Scan for the cell matching the given text and deliver its (x, y) coordinate at center. 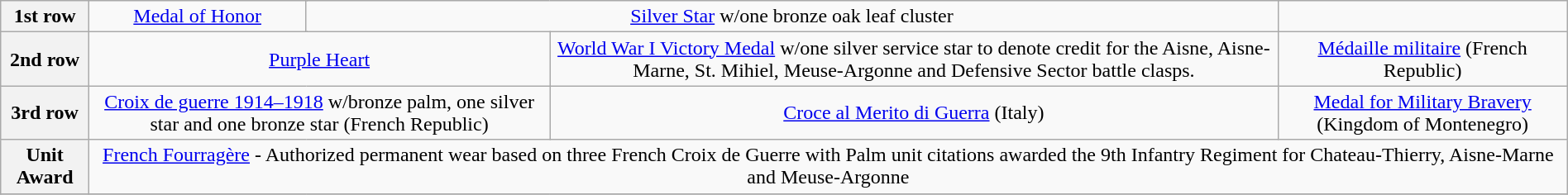
Médaille militaire (French Republic) (1422, 59)
Purple Heart (319, 59)
3rd row (45, 112)
Croce al Merito di Guerra (Italy) (914, 112)
Unit Award (45, 167)
Medal of Honor (197, 17)
Medal for Military Bravery (Kingdom of Montenegro) (1422, 112)
Croix de guerre 1914–1918 w/bronze palm, one silver star and one bronze star (French Republic) (319, 112)
1st row (45, 17)
Silver Star w/one bronze oak leaf cluster (792, 17)
2nd row (45, 59)
